Search for the cell housing the specified text and yield its (X, Y) center coordinate. 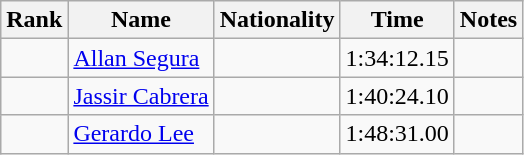
Time (397, 20)
Allan Segura (141, 58)
Rank (34, 20)
Jassir Cabrera (141, 96)
Name (141, 20)
1:48:31.00 (397, 134)
Nationality (277, 20)
Gerardo Lee (141, 134)
1:40:24.10 (397, 96)
Notes (488, 20)
1:34:12.15 (397, 58)
